Find where the given text appears and provide that cell's center as (x, y) coordinate. 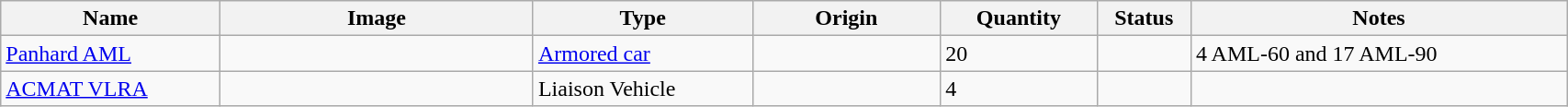
Origin (847, 18)
Image (377, 18)
Name (110, 18)
Status (1144, 18)
Quantity (1019, 18)
Panhard AML (110, 53)
20 (1019, 53)
Notes (1378, 18)
ACMAT VLRA (110, 89)
Liaison Vehicle (643, 89)
4 AML-60 and 17 AML-90 (1378, 53)
Type (643, 18)
4 (1019, 89)
Armored car (643, 53)
